For the text-containing cell, return its midpoint in (x, y) coordinate format. 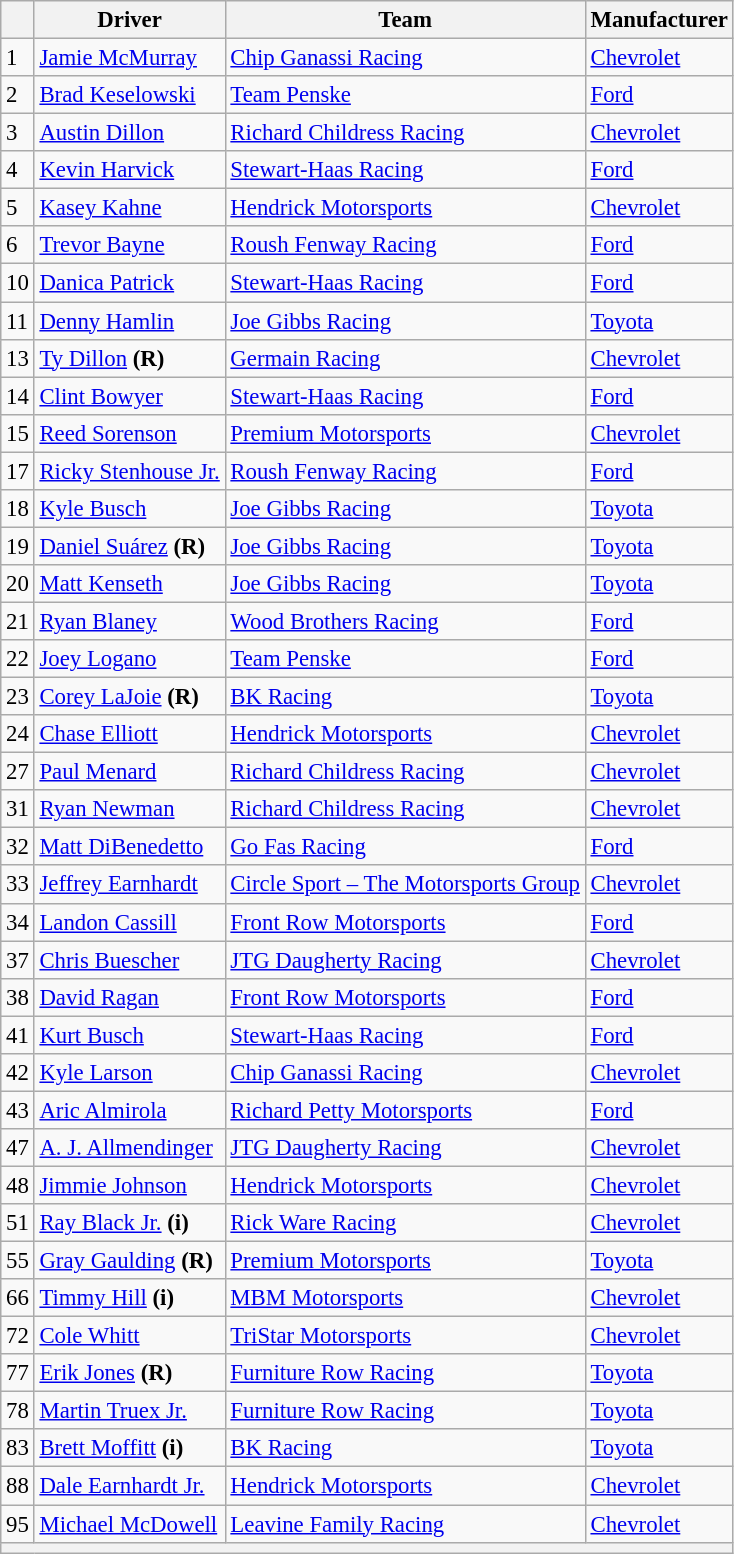
Reed Sorenson (130, 433)
47 (18, 1148)
Jamie McMurray (130, 58)
5 (18, 208)
Landon Cassill (130, 922)
43 (18, 1110)
Jimmie Johnson (130, 1185)
Kevin Harvick (130, 170)
Corey LaJoie (R) (130, 697)
Timmy Hill (i) (130, 1298)
Matt DiBenedetto (130, 847)
MBM Motorsports (405, 1298)
A. J. Allmendinger (130, 1148)
Gray Gaulding (R) (130, 1261)
Ryan Newman (130, 809)
Germain Racing (405, 358)
34 (18, 922)
88 (18, 1486)
14 (18, 396)
Kurt Busch (130, 1035)
32 (18, 847)
Kasey Kahne (130, 208)
77 (18, 1373)
42 (18, 1073)
1 (18, 58)
2 (18, 95)
78 (18, 1411)
Brad Keselowski (130, 95)
23 (18, 697)
33 (18, 885)
Kyle Larson (130, 1073)
21 (18, 621)
19 (18, 546)
Rick Ware Racing (405, 1223)
27 (18, 772)
51 (18, 1223)
Circle Sport – The Motorsports Group (405, 885)
Chase Elliott (130, 734)
37 (18, 960)
Danica Patrick (130, 283)
Go Fas Racing (405, 847)
18 (18, 509)
Clint Bowyer (130, 396)
TriStar Motorsports (405, 1336)
Chris Buescher (130, 960)
Michael McDowell (130, 1524)
31 (18, 809)
Aric Almirola (130, 1110)
17 (18, 471)
Ray Black Jr. (i) (130, 1223)
Martin Truex Jr. (130, 1411)
Leavine Family Racing (405, 1524)
72 (18, 1336)
95 (18, 1524)
Ty Dillon (R) (130, 358)
David Ragan (130, 997)
48 (18, 1185)
Team (405, 20)
Paul Menard (130, 772)
66 (18, 1298)
Wood Brothers Racing (405, 621)
Ryan Blaney (130, 621)
24 (18, 734)
3 (18, 133)
13 (18, 358)
Erik Jones (R) (130, 1373)
38 (18, 997)
Joey Logano (130, 659)
41 (18, 1035)
15 (18, 433)
Matt Kenseth (130, 584)
22 (18, 659)
4 (18, 170)
Dale Earnhardt Jr. (130, 1486)
Cole Whitt (130, 1336)
83 (18, 1449)
11 (18, 321)
10 (18, 283)
Daniel Suárez (R) (130, 546)
Jeffrey Earnhardt (130, 885)
Driver (130, 20)
Richard Petty Motorsports (405, 1110)
Austin Dillon (130, 133)
Denny Hamlin (130, 321)
6 (18, 245)
Brett Moffitt (i) (130, 1449)
Trevor Bayne (130, 245)
55 (18, 1261)
Kyle Busch (130, 509)
20 (18, 584)
Ricky Stenhouse Jr. (130, 471)
Manufacturer (659, 20)
